Provide the (x, y) coordinate of the cell's center where the given text is located.  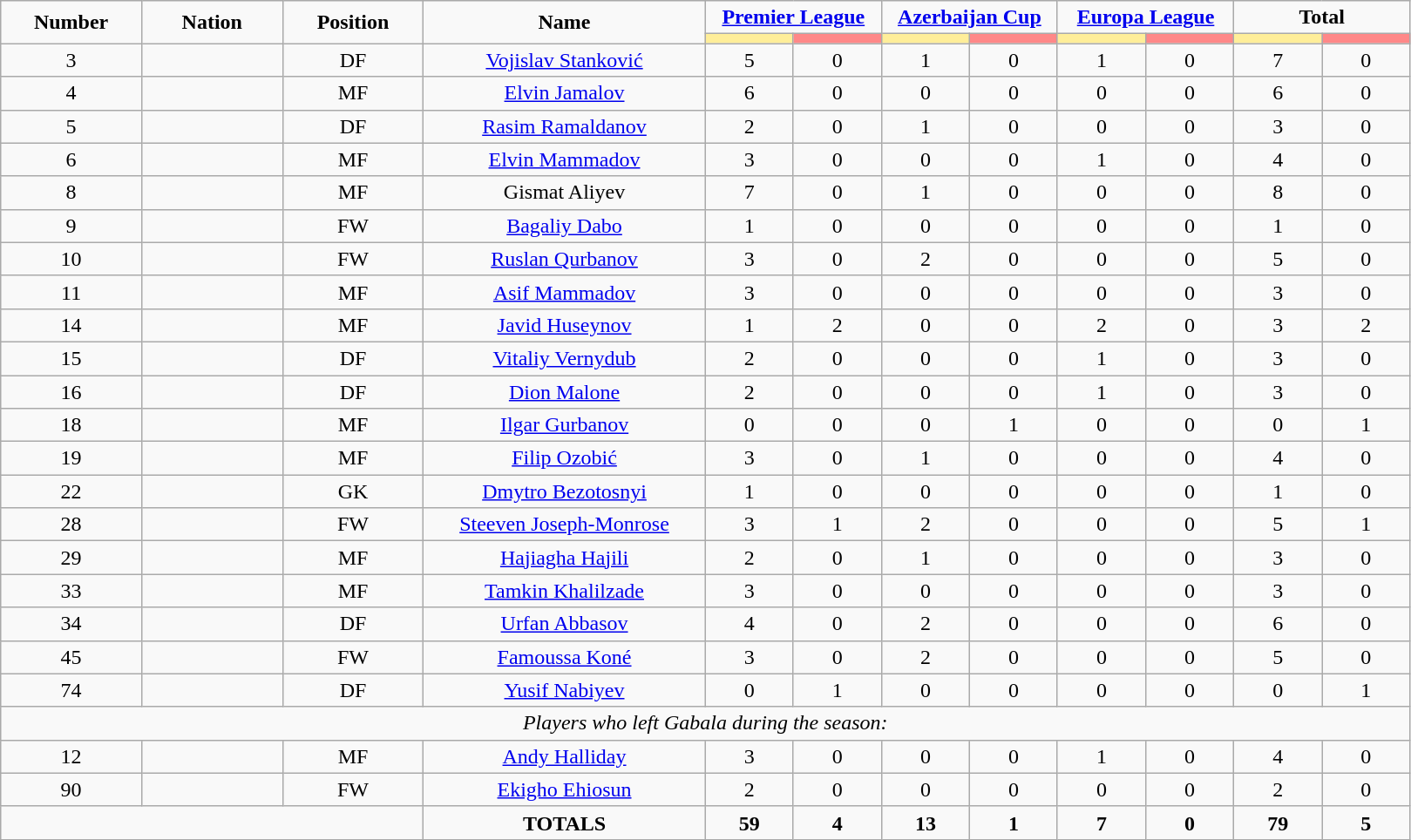
Steeven Joseph-Monrose (565, 525)
Tamkin Khalilzade (565, 591)
Name (565, 23)
Rasim Ramaldanov (565, 126)
19 (71, 458)
74 (71, 690)
90 (71, 789)
Number (71, 23)
Urfan Abbasov (565, 624)
Ilgar Gurbanov (565, 425)
Elvin Jamalov (565, 93)
Bagaliy Dabo (565, 226)
Javid Huseynov (565, 325)
Vitaliy Vernydub (565, 358)
14 (71, 325)
Asif Mammadov (565, 292)
Gismat Aliyev (565, 193)
Azerbaijan Cup (969, 17)
Vojislav Stanković (565, 60)
Andy Halliday (565, 756)
45 (71, 657)
Ruslan Qurbanov (565, 259)
28 (71, 525)
9 (71, 226)
16 (71, 391)
Position (353, 23)
Famoussa Koné (565, 657)
13 (926, 823)
Yusif Nabiyev (565, 690)
Nation (212, 23)
18 (71, 425)
TOTALS (565, 823)
15 (71, 358)
79 (1278, 823)
29 (71, 558)
Filip Ozobić (565, 458)
GK (353, 491)
33 (71, 591)
59 (750, 823)
Premier League (793, 17)
Ekigho Ehiosun (565, 789)
Total (1322, 17)
Hajiagha Hajili (565, 558)
10 (71, 259)
Dmytro Bezotosnyi (565, 491)
Players who left Gabala during the season: (706, 723)
Dion Malone (565, 391)
12 (71, 756)
Europa League (1145, 17)
Elvin Mammadov (565, 159)
34 (71, 624)
11 (71, 292)
22 (71, 491)
